Pinpoint the cell where the given text exists, returning its (x, y) midpoint coordinate. 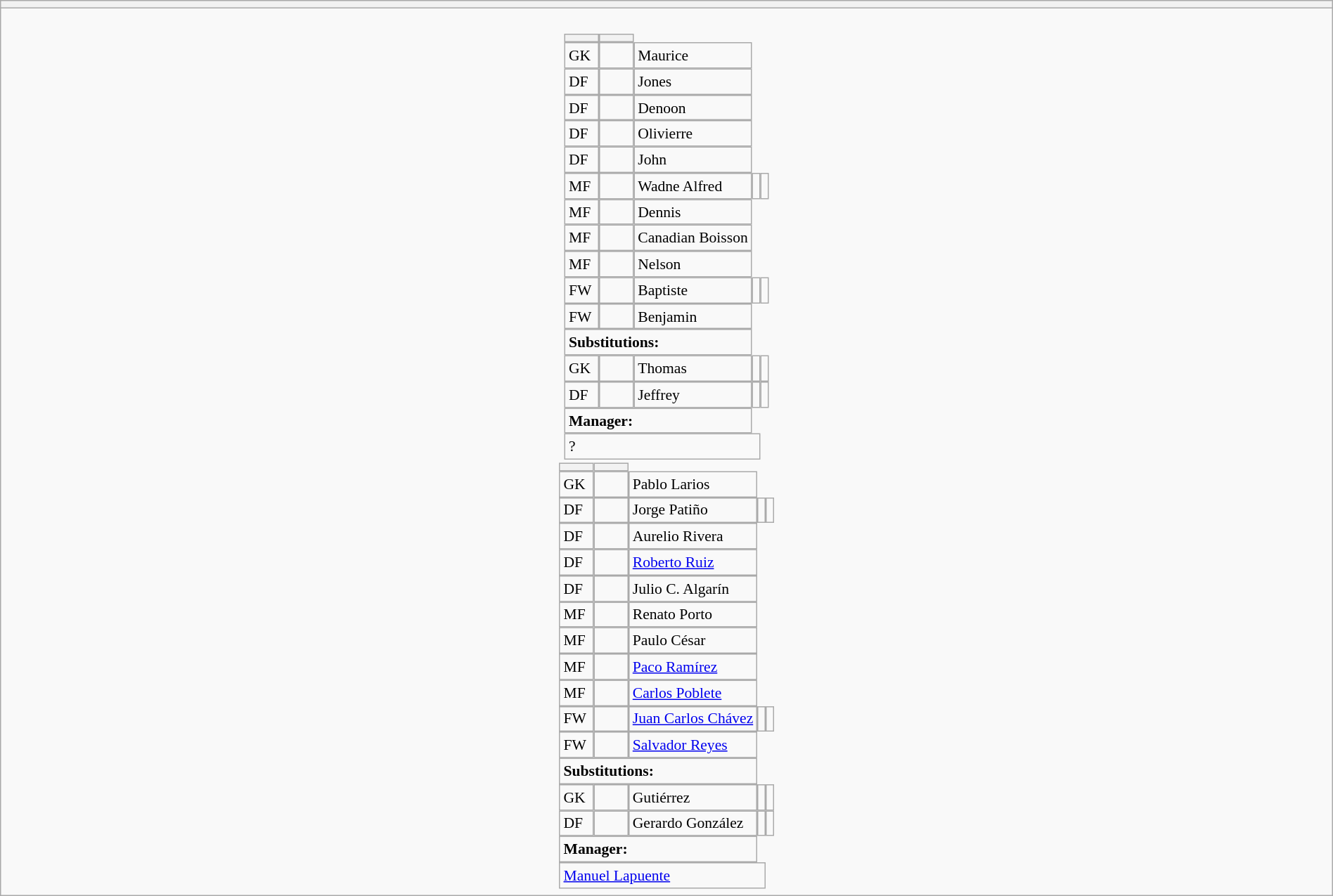
? (662, 447)
Dennis (693, 212)
Gerardo González (693, 824)
Wadne Alfred (693, 186)
Thomas (693, 368)
Canadian Boisson (693, 238)
Paulo César (693, 641)
Baptiste (693, 290)
Denoon (693, 108)
Salvador Reyes (693, 745)
Julio C. Algarín (693, 589)
Jones (693, 82)
Renato Porto (693, 614)
Maurice (693, 55)
John (693, 160)
Aurelio Rivera (693, 535)
Paco Ramírez (693, 666)
Pablo Larios (693, 483)
Manuel Lapuente (662, 876)
Roberto Ruiz (693, 562)
Carlos Poblete (693, 693)
Gutiérrez (693, 797)
Jeffrey (693, 395)
Jorge Patiño (693, 510)
Olivierre (693, 134)
Juan Carlos Chávez (693, 718)
Nelson (693, 264)
Benjamin (693, 316)
